Pinpoint the cell where the given text exists, returning its [x, y] midpoint coordinate. 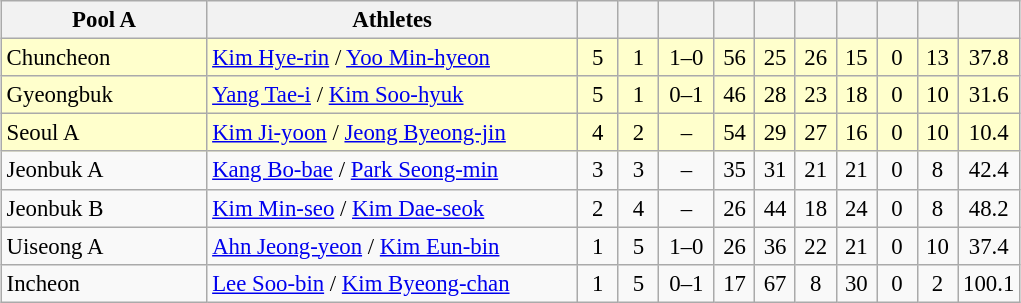
Incheon [104, 283]
56 [734, 58]
Gyeongbuk [104, 95]
29 [776, 133]
46 [734, 95]
36 [776, 246]
Chuncheon [104, 58]
23 [816, 95]
13 [938, 58]
Kang Bo-bae / Park Seong-min [392, 170]
Jeonbuk A [104, 170]
Ahn Jeong-yeon / Kim Eun-bin [392, 246]
Lee Soo-bin / Kim Byeong-chan [392, 283]
24 [856, 208]
31 [776, 170]
Pool A [104, 20]
28 [776, 95]
17 [734, 283]
35 [734, 170]
22 [816, 246]
Yang Tae-i / Kim Soo-hyuk [392, 95]
16 [856, 133]
48.2 [989, 208]
Jeonbuk B [104, 208]
31.6 [989, 95]
30 [856, 283]
Athletes [392, 20]
10.4 [989, 133]
42.4 [989, 170]
37.8 [989, 58]
Kim Min-seo / Kim Dae-seok [392, 208]
Uiseong A [104, 246]
15 [856, 58]
44 [776, 208]
100.1 [989, 283]
27 [816, 133]
Seoul A [104, 133]
Kim Hye-rin / Yoo Min-hyeon [392, 58]
Kim Ji-yoon / Jeong Byeong-jin [392, 133]
67 [776, 283]
37.4 [989, 246]
25 [776, 58]
54 [734, 133]
